Identify which cell holds the provided text, then report its [x, y] central coordinate. 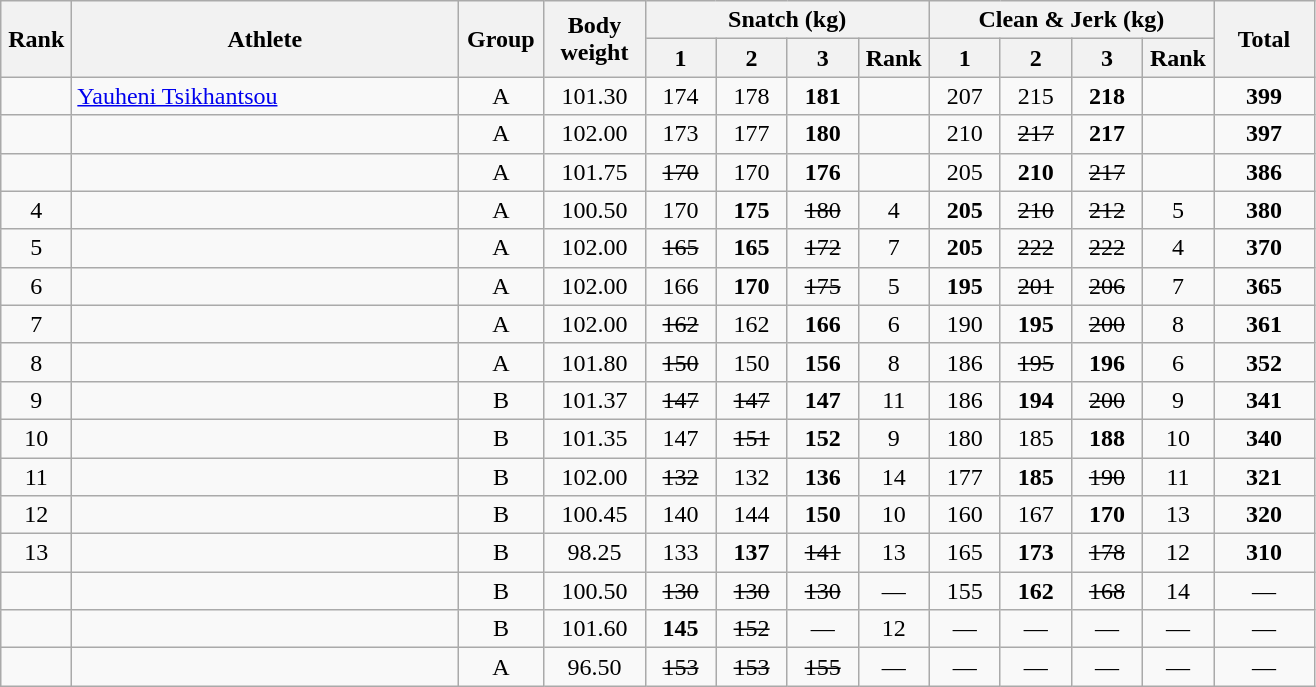
140 [680, 515]
101.80 [594, 362]
310 [1264, 553]
Athlete [265, 39]
Total [1264, 39]
196 [1106, 362]
Snatch (kg) [787, 20]
399 [1264, 96]
141 [822, 553]
98.25 [594, 553]
151 [752, 438]
218 [1106, 96]
101.35 [594, 438]
370 [1264, 248]
206 [1106, 286]
174 [680, 96]
Clean & Jerk (kg) [1071, 20]
386 [1264, 172]
321 [1264, 477]
361 [1264, 324]
320 [1264, 515]
168 [1106, 591]
Body weight [594, 39]
181 [822, 96]
156 [822, 362]
194 [1036, 400]
207 [964, 96]
215 [1036, 96]
Yauheni Tsikhantsou [265, 96]
101.30 [594, 96]
188 [1106, 438]
212 [1106, 210]
176 [822, 172]
101.60 [594, 629]
96.50 [594, 667]
160 [964, 515]
101.75 [594, 172]
167 [1036, 515]
380 [1264, 210]
136 [822, 477]
201 [1036, 286]
100.45 [594, 515]
101.37 [594, 400]
144 [752, 515]
340 [1264, 438]
137 [752, 553]
352 [1264, 362]
Group [501, 39]
397 [1264, 134]
341 [1264, 400]
172 [822, 248]
365 [1264, 286]
133 [680, 553]
145 [680, 629]
